Find where the given text appears and provide that cell's center as [x, y] coordinate. 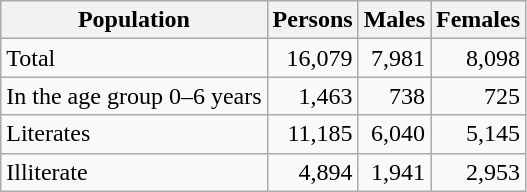
Females [478, 20]
Persons [312, 20]
7,981 [394, 58]
5,145 [478, 134]
738 [394, 96]
In the age group 0–6 years [134, 96]
Males [394, 20]
1,941 [394, 172]
8,098 [478, 58]
16,079 [312, 58]
725 [478, 96]
Illiterate [134, 172]
4,894 [312, 172]
Total [134, 58]
11,185 [312, 134]
2,953 [478, 172]
6,040 [394, 134]
1,463 [312, 96]
Literates [134, 134]
Population [134, 20]
